Search for the cell housing the specified text and yield its [X, Y] center coordinate. 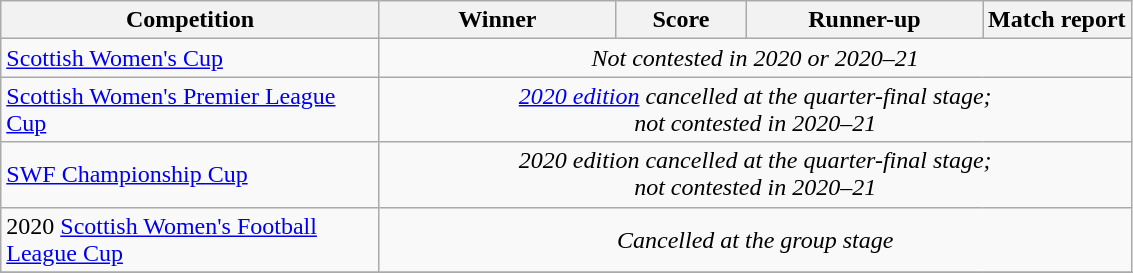
Cancelled at the group stage [755, 240]
Winner [497, 20]
Scottish Women's Cup [190, 58]
Not contested in 2020 or 2020–21 [755, 58]
Runner-up [864, 20]
Scottish Women's Premier League Cup [190, 110]
2020 Scottish Women's Football League Cup [190, 240]
SWF Championship Cup [190, 174]
Competition [190, 20]
Score [680, 20]
Match report [1056, 20]
